Output the (X, Y) coordinate of the center of the cell containing the given text.  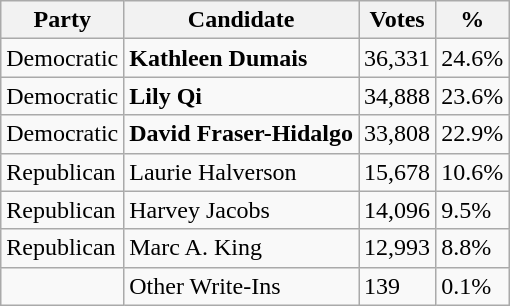
139 (398, 286)
Party (62, 20)
Lily Qi (242, 96)
Laurie Halverson (242, 172)
0.1% (472, 286)
% (472, 20)
10.6% (472, 172)
David Fraser-Hidalgo (242, 134)
22.9% (472, 134)
14,096 (398, 210)
8.8% (472, 248)
15,678 (398, 172)
33,808 (398, 134)
24.6% (472, 58)
36,331 (398, 58)
Votes (398, 20)
Harvey Jacobs (242, 210)
34,888 (398, 96)
Kathleen Dumais (242, 58)
Marc A. King (242, 248)
12,993 (398, 248)
23.6% (472, 96)
Candidate (242, 20)
Other Write-Ins (242, 286)
9.5% (472, 210)
